For the text-containing cell, return its midpoint in (x, y) coordinate format. 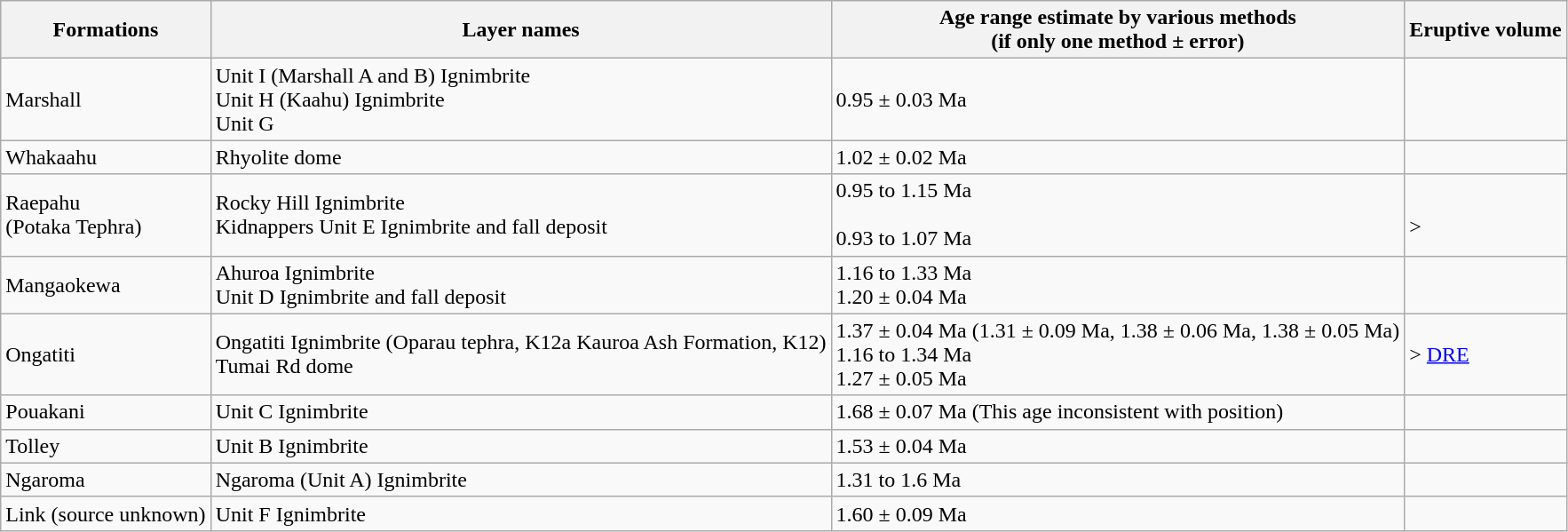
1.02 ± 0.02 Ma (1118, 157)
Whakaahu (106, 157)
Mangaokewa (106, 284)
Unit I (Marshall A and B) IgnimbriteUnit H (Kaahu) IgnimbriteUnit G (520, 99)
Rhyolite dome (520, 157)
1.60 ± 0.09 Ma (1118, 513)
Layer names (520, 30)
Ngaroma (Unit A) Ignimbrite (520, 480)
0.95 ± 0.03 Ma (1118, 99)
1.31 to 1.6 Ma (1118, 480)
Ngaroma (106, 480)
Unit C Ignimbrite (520, 412)
1.68 ± 0.07 Ma (This age inconsistent with position) (1118, 412)
Ahuroa Ignimbrite Unit D Ignimbrite and fall deposit (520, 284)
Unit F Ignimbrite (520, 513)
> (1485, 215)
Unit B Ignimbrite (520, 446)
Eruptive volume (1485, 30)
Raepahu(Potaka Tephra) (106, 215)
Formations (106, 30)
0.95 to 1.15 Ma 0.93 to 1.07 Ma (1118, 215)
Link (source unknown) (106, 513)
Ongatiti Ignimbrite (Oparau tephra, K12a Kauroa Ash Formation, K12) Tumai Rd dome (520, 354)
Marshall (106, 99)
1.53 ± 0.04 Ma (1118, 446)
Age range estimate by various methods(if only one method ± error) (1118, 30)
Tolley (106, 446)
> DRE (1485, 354)
1.16 to 1.33 Ma 1.20 ± 0.04 Ma (1118, 284)
1.37 ± 0.04 Ma (1.31 ± 0.09 Ma, 1.38 ± 0.06 Ma, 1.38 ± 0.05 Ma)1.16 to 1.34 Ma 1.27 ± 0.05 Ma (1118, 354)
Pouakani (106, 412)
Rocky Hill Ignimbrite Kidnappers Unit E Ignimbrite and fall deposit (520, 215)
Ongatiti (106, 354)
